Return [X, Y] of the center of cell containing provided text 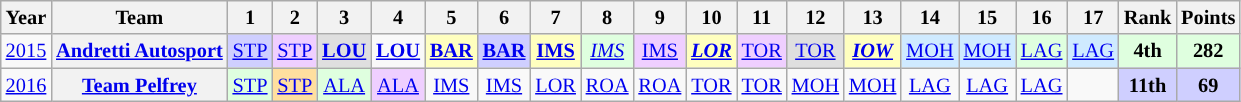
4th [1148, 51]
Andretti Autosport [139, 51]
14 [930, 17]
282 [1208, 51]
12 [816, 17]
5 [452, 17]
16 [1042, 17]
Team [139, 17]
15 [986, 17]
2015 [26, 51]
3 [344, 17]
Rank [1148, 17]
1 [250, 17]
Year [26, 17]
2016 [26, 85]
8 [608, 17]
6 [504, 17]
7 [555, 17]
11th [1148, 85]
13 [872, 17]
11 [762, 17]
69 [1208, 85]
IOW [872, 51]
Team Pelfrey [139, 85]
10 [711, 17]
4 [398, 17]
Points [1208, 17]
9 [660, 17]
17 [1093, 17]
2 [294, 17]
